Output the (x, y) coordinate of the center of the cell containing the given text.  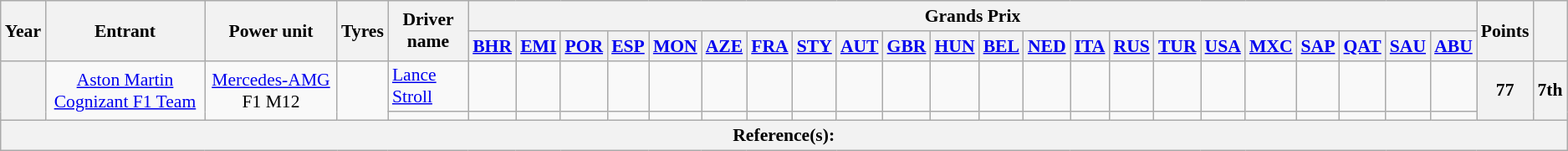
USA (1223, 46)
Power unit (271, 30)
Aston Martin Cognizant F1 Team (125, 91)
AZE (724, 46)
HUN (954, 46)
TUR (1177, 46)
Lance Stroll (428, 86)
Mercedes-AMG F1 M12 (271, 91)
SAU (1408, 46)
AUT (860, 46)
ITA (1090, 46)
RUS (1132, 46)
BEL (1002, 46)
ESP (628, 46)
EMI (539, 46)
77 (1505, 91)
Points (1505, 30)
Driver name (428, 30)
FRA (769, 46)
BHR (492, 46)
Year (23, 30)
Grands Prix (973, 16)
STY (815, 46)
ABU (1453, 46)
SAP (1318, 46)
NED (1047, 46)
MON (676, 46)
POR (584, 46)
GBR (907, 46)
MXC (1271, 46)
Entrant (125, 30)
Reference(s): (784, 136)
Tyres (363, 30)
QAT (1361, 46)
7th (1550, 91)
